Extract the [X, Y] coordinate from the center of the cell holding the provided text.  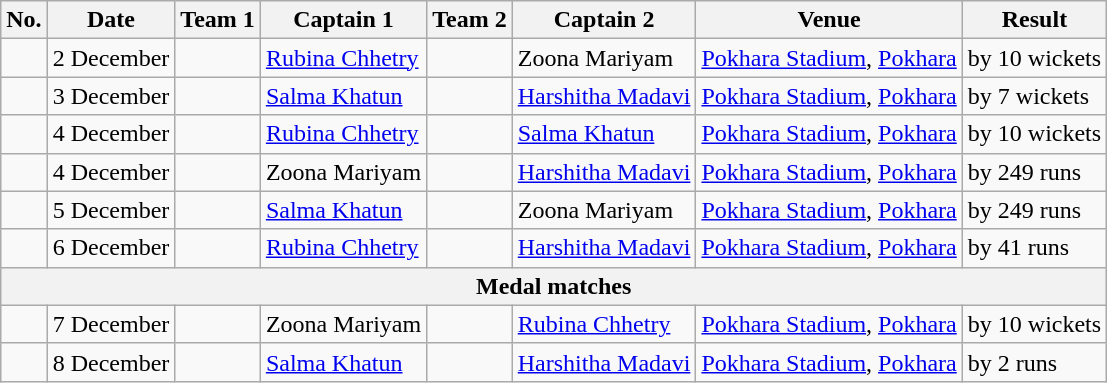
by 2 runs [1034, 362]
5 December [111, 210]
Venue [829, 20]
Captain 2 [604, 20]
2 December [111, 58]
Captain 1 [343, 20]
3 December [111, 96]
8 December [111, 362]
by 41 runs [1034, 248]
Result [1034, 20]
6 December [111, 248]
Date [111, 20]
by 7 wickets [1034, 96]
Team 2 [470, 20]
Team 1 [218, 20]
No. [24, 20]
Medal matches [554, 286]
7 December [111, 324]
